Determine the [x, y] coordinate at the center of the cell enclosing the given text.  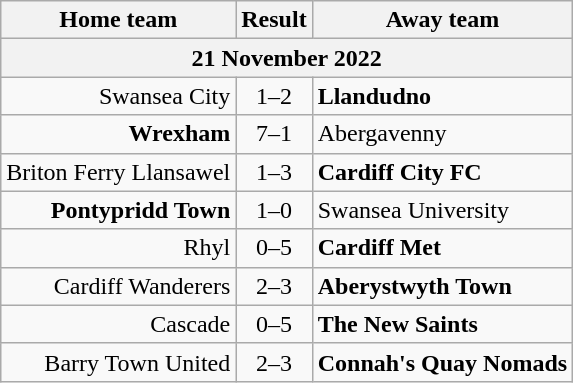
1–2 [274, 96]
Connah's Quay Nomads [442, 362]
Rhyl [118, 248]
Result [274, 20]
Llandudno [442, 96]
Aberystwyth Town [442, 286]
Cardiff City FC [442, 172]
1–0 [274, 210]
Barry Town United [118, 362]
21 November 2022 [287, 58]
Abergavenny [442, 134]
7–1 [274, 134]
Pontypridd Town [118, 210]
The New Saints [442, 324]
Cascade [118, 324]
Swansea University [442, 210]
Swansea City [118, 96]
Cardiff Wanderers [118, 286]
Briton Ferry Llansawel [118, 172]
1–3 [274, 172]
Cardiff Met [442, 248]
Wrexham [118, 134]
Away team [442, 20]
Home team [118, 20]
